Output the [X, Y] coordinate of the center of the cell containing the given text.  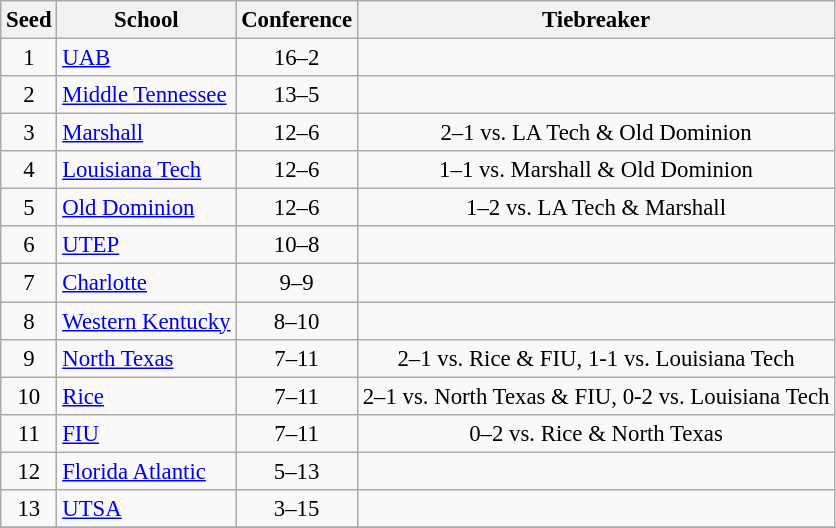
Louisiana Tech [146, 170]
UTEP [146, 245]
3 [29, 133]
11 [29, 433]
Marshall [146, 133]
13–5 [297, 95]
Seed [29, 20]
16–2 [297, 58]
13 [29, 509]
2–1 vs. Rice & FIU, 1-1 vs. Louisiana Tech [596, 358]
9 [29, 358]
Conference [297, 20]
1 [29, 58]
5–13 [297, 471]
Florida Atlantic [146, 471]
2–1 vs. North Texas & FIU, 0-2 vs. Louisiana Tech [596, 396]
5 [29, 208]
Rice [146, 396]
9–9 [297, 283]
6 [29, 245]
1–1 vs. Marshall & Old Dominion [596, 170]
Tiebreaker [596, 20]
School [146, 20]
8 [29, 321]
FIU [146, 433]
2 [29, 95]
10 [29, 396]
8–10 [297, 321]
North Texas [146, 358]
Old Dominion [146, 208]
0–2 vs. Rice & North Texas [596, 433]
4 [29, 170]
12 [29, 471]
2–1 vs. LA Tech & Old Dominion [596, 133]
3–15 [297, 509]
UAB [146, 58]
10–8 [297, 245]
UTSA [146, 509]
1–2 vs. LA Tech & Marshall [596, 208]
7 [29, 283]
Western Kentucky [146, 321]
Charlotte [146, 283]
Middle Tennessee [146, 95]
